Scan for the cell matching the given text and deliver its (X, Y) coordinate at center. 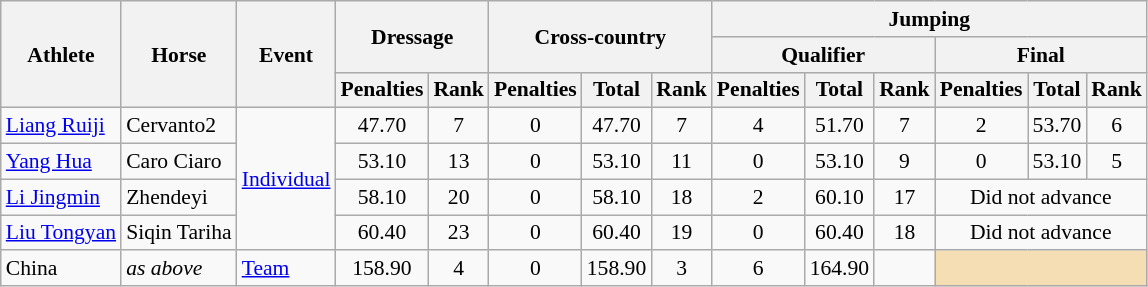
Yang Hua (61, 162)
11 (682, 162)
Siqin Tariha (179, 233)
17 (904, 197)
as above (179, 269)
20 (458, 197)
Event (286, 54)
19 (682, 233)
Liang Ruiji (61, 126)
Cervanto2 (179, 126)
13 (458, 162)
5 (1116, 162)
Athlete (61, 54)
60.10 (840, 197)
Cross-country (600, 36)
China (61, 269)
Zhendeyi (179, 197)
Jumping (930, 19)
23 (458, 233)
3 (682, 269)
Final (1041, 55)
53.70 (1058, 126)
9 (904, 162)
164.90 (840, 269)
Caro Ciaro (179, 162)
Qualifier (824, 55)
Horse (179, 54)
Li Jingmin (61, 197)
Liu Tongyan (61, 233)
51.70 (840, 126)
Dressage (412, 36)
Team (286, 269)
Individual (286, 179)
